Scan for the cell matching the given text and deliver its [X, Y] coordinate at center. 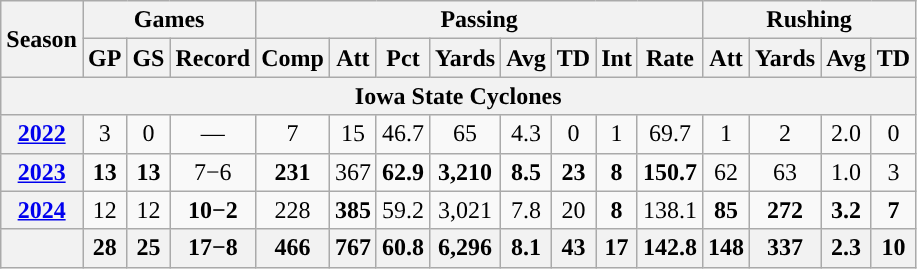
46.7 [402, 134]
65 [466, 134]
Season [42, 39]
Pct [402, 58]
62.9 [402, 172]
7.8 [526, 210]
Comp [293, 58]
43 [573, 248]
63 [786, 172]
337 [786, 248]
GS [148, 58]
GP [104, 58]
Games [168, 20]
Int [617, 58]
62 [726, 172]
3.2 [846, 210]
28 [104, 248]
272 [786, 210]
2.3 [846, 248]
231 [293, 172]
8.1 [526, 248]
— [213, 134]
367 [352, 172]
85 [726, 210]
466 [293, 248]
2.0 [846, 134]
148 [726, 248]
7−6 [213, 172]
69.7 [670, 134]
17−8 [213, 248]
Iowa State Cyclones [458, 96]
10 [893, 248]
6,296 [466, 248]
4.3 [526, 134]
23 [573, 172]
Rate [670, 58]
142.8 [670, 248]
767 [352, 248]
60.8 [402, 248]
2022 [42, 134]
Passing [480, 20]
10−2 [213, 210]
2024 [42, 210]
138.1 [670, 210]
1.0 [846, 172]
8.5 [526, 172]
228 [293, 210]
385 [352, 210]
59.2 [402, 210]
Record [213, 58]
3,210 [466, 172]
15 [352, 134]
Rushing [808, 20]
150.7 [670, 172]
17 [617, 248]
20 [573, 210]
3,021 [466, 210]
2 [786, 134]
25 [148, 248]
2023 [42, 172]
